For the text-containing cell, return its midpoint in [X, Y] coordinate format. 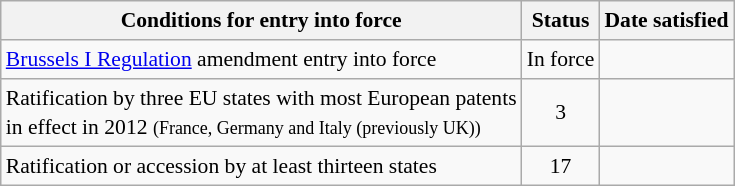
Ratification or accession by at least thirteen states [262, 166]
Date satisfied [666, 20]
Conditions for entry into force [262, 20]
Status [561, 20]
17 [561, 166]
In force [561, 60]
Brussels I Regulation amendment entry into force [262, 60]
3 [561, 113]
Ratification by three EU states with most European patents in effect in 2012 (France, Germany and Italy (previously UK)) [262, 113]
